Find where the given text appears and provide that cell's center as (x, y) coordinate. 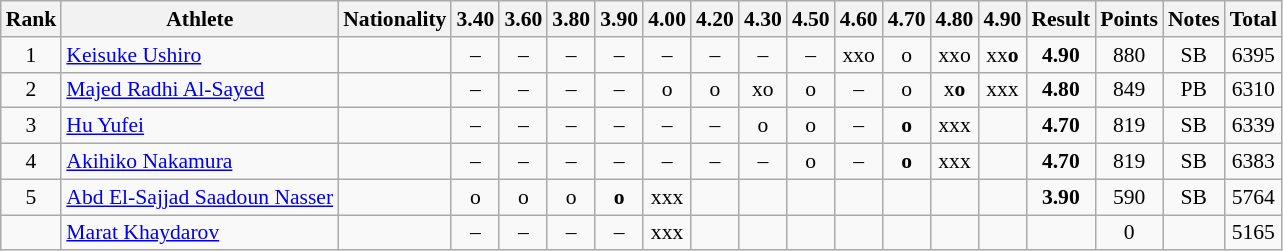
3.60 (523, 19)
4.20 (715, 19)
2 (32, 90)
4 (32, 162)
3.40 (475, 19)
6383 (1254, 162)
590 (1129, 197)
1 (32, 55)
Hu Yufei (200, 126)
4.00 (667, 19)
Nationality (394, 19)
5764 (1254, 197)
Majed Radhi Al-Sayed (200, 90)
PB (1194, 90)
Total (1254, 19)
Athlete (200, 19)
5165 (1254, 233)
6310 (1254, 90)
Keisuke Ushiro (200, 55)
4.60 (859, 19)
3.80 (571, 19)
Points (1129, 19)
6395 (1254, 55)
Notes (1194, 19)
4.50 (811, 19)
880 (1129, 55)
5 (32, 197)
6339 (1254, 126)
0 (1129, 233)
849 (1129, 90)
Result (1060, 19)
Akihiko Nakamura (200, 162)
Abd El-Sajjad Saadoun Nasser (200, 197)
4.30 (763, 19)
Marat Khaydarov (200, 233)
3 (32, 126)
Rank (32, 19)
